Determine the [x, y] coordinate at the center of the cell enclosing the given text.  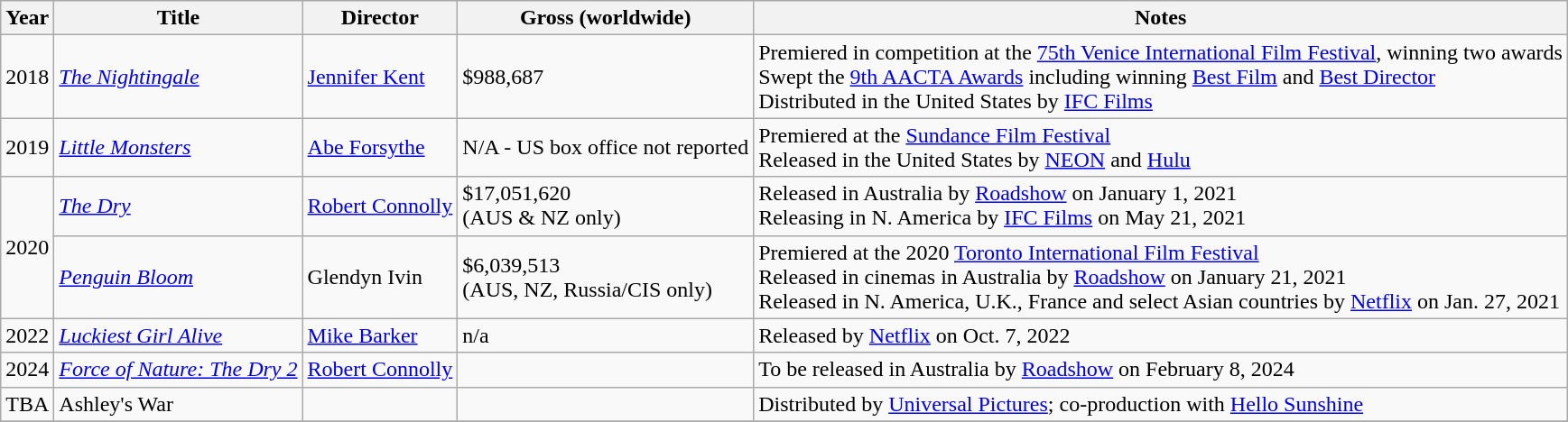
Premiered at the Sundance Film FestivalReleased in the United States by NEON and Hulu [1161, 148]
$988,687 [606, 77]
Little Monsters [179, 148]
Mike Barker [380, 335]
Released in Australia by Roadshow on January 1, 2021Releasing in N. America by IFC Films on May 21, 2021 [1161, 206]
$17,051,620(AUS & NZ only) [606, 206]
Year [27, 18]
2018 [27, 77]
Force of Nature: The Dry 2 [179, 370]
Distributed by Universal Pictures; co-production with Hello Sunshine [1161, 404]
Abe Forsythe [380, 148]
Jennifer Kent [380, 77]
Gross (worldwide) [606, 18]
2020 [27, 247]
Title [179, 18]
TBA [27, 404]
Released by Netflix on Oct. 7, 2022 [1161, 335]
Penguin Bloom [179, 277]
Director [380, 18]
To be released in Australia by Roadshow on February 8, 2024 [1161, 370]
n/a [606, 335]
Ashley's War [179, 404]
2024 [27, 370]
The Dry [179, 206]
Glendyn Ivin [380, 277]
The Nightingale [179, 77]
2022 [27, 335]
Luckiest Girl Alive [179, 335]
Notes [1161, 18]
N/A - US box office not reported [606, 148]
2019 [27, 148]
$6,039,513(AUS, NZ, Russia/CIS only) [606, 277]
